Capture the cell that displays the provided text and extract its (x, y) central coordinate. 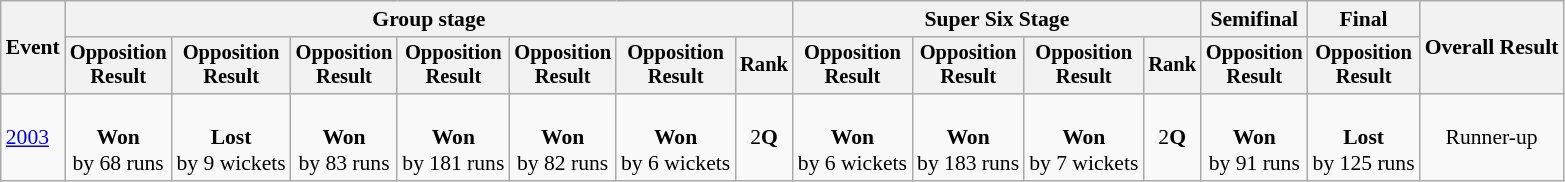
Super Six Stage (997, 19)
Won by 91 runs (1254, 138)
Lost by 125 runs (1364, 138)
Won by 183 runs (968, 138)
Final (1364, 19)
Won by 181 runs (453, 138)
Won by 7 wickets (1084, 138)
Group stage (429, 19)
Won by 83 runs (344, 138)
Runner-up (1492, 138)
Overall Result (1492, 48)
Won by 68 runs (118, 138)
Won by 82 runs (562, 138)
Event (33, 48)
Lost by 9 wickets (230, 138)
2003 (33, 138)
Semifinal (1254, 19)
